For the text-containing cell, return its midpoint in (X, Y) coordinate format. 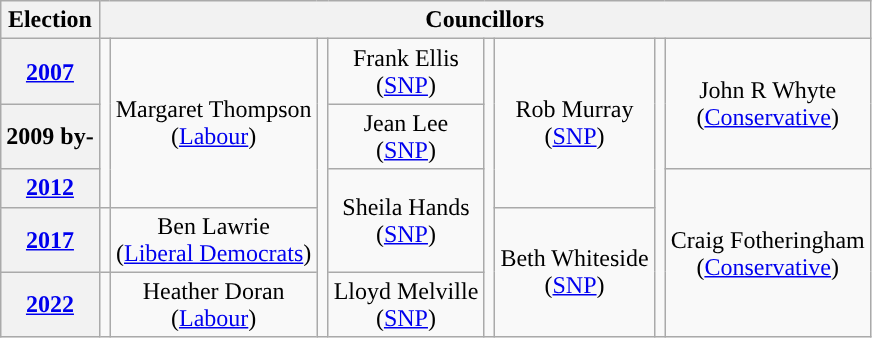
2017 (50, 240)
Jean Lee(SNP) (406, 136)
Election (50, 20)
Rob Murray(SNP) (574, 123)
2007 (50, 72)
Ben Lawrie(Liberal Democrats) (214, 240)
Beth Whiteside(SNP) (574, 272)
2009 by- (50, 136)
Heather Doran(Labour) (214, 304)
Margaret Thompson(Labour) (214, 123)
Craig Fotheringham(Conservative) (768, 253)
Lloyd Melville(SNP) (406, 304)
2022 (50, 304)
Frank Ellis(SNP) (406, 72)
John R Whyte(Conservative) (768, 104)
Sheila Hands(SNP) (406, 220)
Councillors (484, 20)
2012 (50, 188)
